From the cell containing the given text, extract its center point as [X, Y] coordinate. 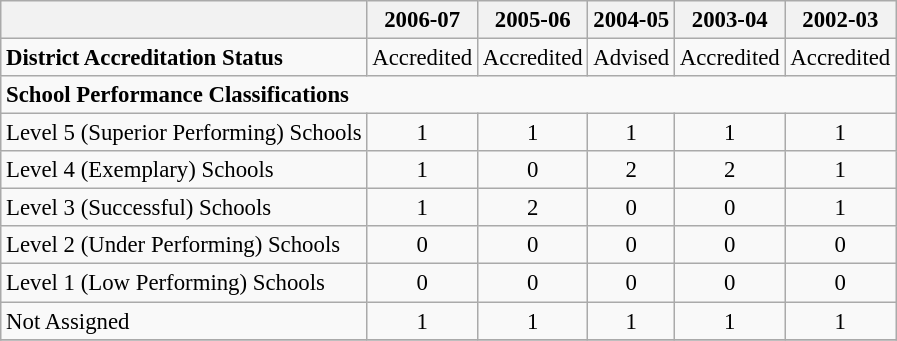
2004-05 [632, 20]
2006-07 [422, 20]
Level 1 (Low Performing) Schools [184, 283]
Not Assigned [184, 321]
Advised [632, 58]
2002-03 [840, 20]
Level 5 (Superior Performing) Schools [184, 133]
Level 2 (Under Performing) Schools [184, 245]
Level 4 (Exemplary) Schools [184, 170]
2003-04 [730, 20]
Level 3 (Successful) Schools [184, 208]
School Performance Classifications [448, 95]
District Accreditation Status [184, 58]
2005-06 [532, 20]
